Output the (X, Y) coordinate of the center of the cell containing the given text.  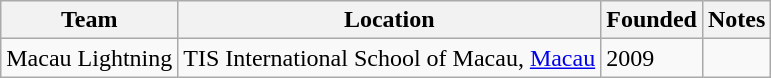
Founded (652, 20)
Team (90, 20)
TIS International School of Macau, Macau (390, 58)
Notes (736, 20)
Location (390, 20)
Macau Lightning (90, 58)
2009 (652, 58)
